Return the [x, y] coordinate for the center point of the cell that contains the specified text.  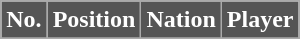
Player [260, 20]
No. [24, 20]
Nation [181, 20]
Position [94, 20]
